Capture the cell that displays the provided text and extract its (x, y) central coordinate. 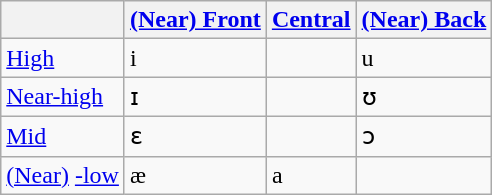
ɪ (195, 97)
a (311, 175)
(Near) Front (195, 20)
Near-high (63, 97)
æ (195, 175)
High (63, 58)
ʊ (424, 97)
u (424, 58)
(Near) -low (63, 175)
Mid (63, 136)
ɛ (195, 136)
(Near) Back (424, 20)
Central (311, 20)
ɔ (424, 136)
i (195, 58)
